From the cell containing the given text, extract its center point as (x, y) coordinate. 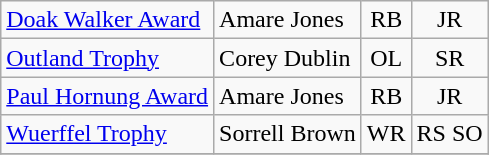
WR (386, 134)
Paul Hornung Award (108, 96)
Doak Walker Award (108, 20)
Corey Dublin (288, 58)
RS SO (450, 134)
Outland Trophy (108, 58)
SR (450, 58)
OL (386, 58)
Wuerffel Trophy (108, 134)
Sorrell Brown (288, 134)
